Output the (x, y) coordinate of the center of the cell containing the given text.  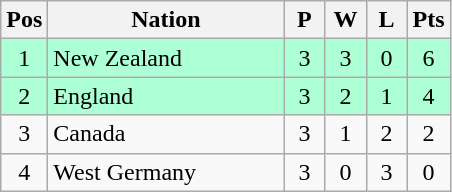
New Zealand (166, 58)
Nation (166, 20)
Canada (166, 134)
West Germany (166, 172)
P (304, 20)
L (386, 20)
Pos (24, 20)
Pts (428, 20)
England (166, 96)
6 (428, 58)
W (346, 20)
